For the text-containing cell, return its midpoint in (X, Y) coordinate format. 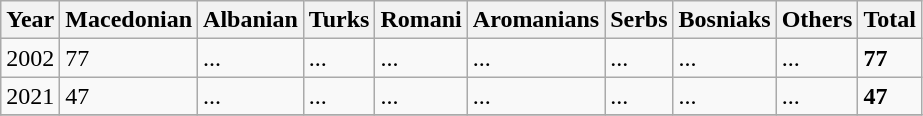
Albanian (251, 20)
Macedonian (129, 20)
Total (890, 20)
2002 (30, 58)
Aromanians (536, 20)
Others (817, 20)
Year (30, 20)
Bosniaks (724, 20)
Serbs (639, 20)
Turks (339, 20)
Romani (421, 20)
2021 (30, 96)
